Scan for the cell matching the given text and deliver its (x, y) coordinate at center. 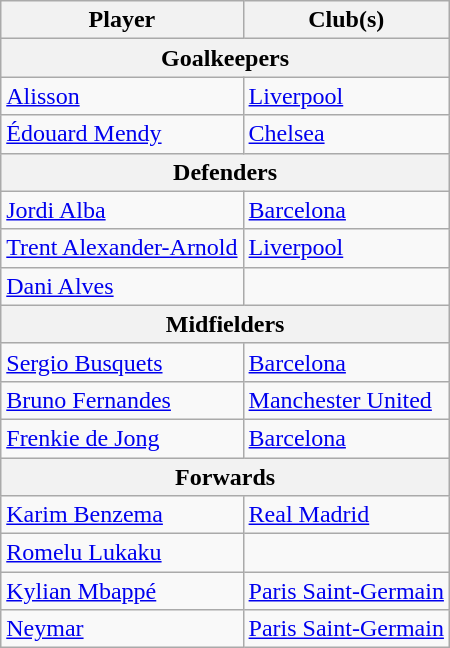
Frenkie de Jong (122, 438)
Jordi Alba (122, 210)
Chelsea (346, 134)
Manchester United (346, 400)
Real Madrid (346, 515)
Forwards (226, 477)
Kylian Mbappé (122, 591)
Defenders (226, 172)
Bruno Fernandes (122, 400)
Édouard Mendy (122, 134)
Alisson (122, 96)
Dani Alves (122, 286)
Karim Benzema (122, 515)
Club(s) (346, 20)
Trent Alexander-Arnold (122, 248)
Romelu Lukaku (122, 553)
Sergio Busquets (122, 362)
Midfielders (226, 324)
Neymar (122, 629)
Goalkeepers (226, 58)
Player (122, 20)
